Scan for the cell matching the given text and deliver its [x, y] coordinate at center. 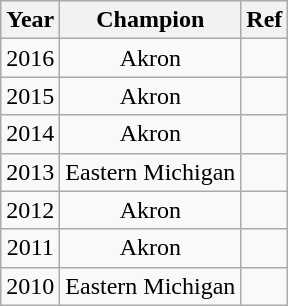
Year [30, 20]
2012 [30, 210]
2011 [30, 248]
2016 [30, 58]
2010 [30, 286]
2015 [30, 96]
Champion [150, 20]
Ref [264, 20]
2013 [30, 172]
2014 [30, 134]
